Pinpoint the cell where the given text exists, returning its [X, Y] midpoint coordinate. 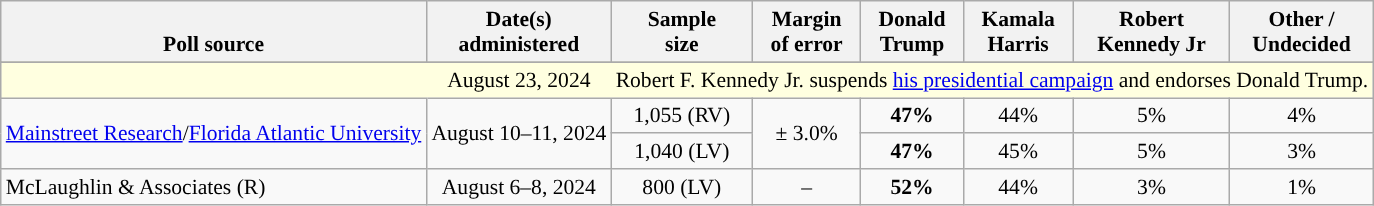
– [806, 187]
Robert F. Kennedy Jr. suspends his presidential campaign and endorses Donald Trump. [992, 80]
52% [912, 187]
± 3.0% [806, 134]
1,040 (LV) [682, 152]
1,055 (RV) [682, 116]
Other /Undecided [1302, 32]
August 10–11, 2024 [518, 134]
August 23, 2024 [518, 80]
RobertKennedy Jr [1152, 32]
Date(s)administered [518, 32]
DonaldTrump [912, 32]
Mainstreet Research/Florida Atlantic University [214, 134]
Poll source [214, 32]
4% [1302, 116]
Samplesize [682, 32]
45% [1018, 152]
Marginof error [806, 32]
August 6–8, 2024 [518, 187]
800 (LV) [682, 187]
McLaughlin & Associates (R) [214, 187]
1% [1302, 187]
KamalaHarris [1018, 32]
